Return (x, y) of the center of cell containing provided text 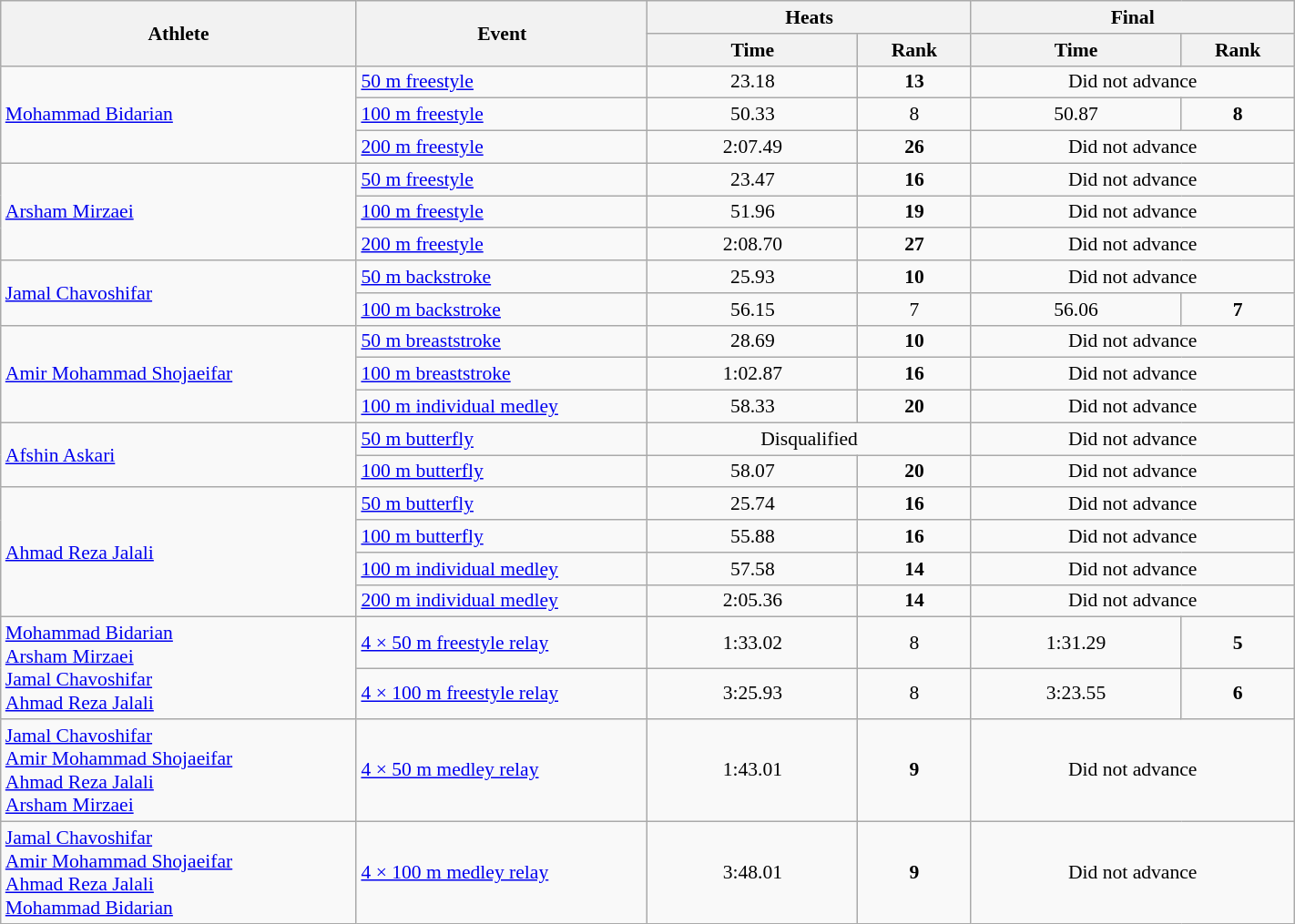
1:43.01 (752, 770)
50 m backstroke (502, 277)
Mohammad Bidarian (178, 115)
58.33 (752, 407)
200 m individual medley (502, 601)
4 × 100 m freestyle relay (502, 694)
Jamal ChavoshifarAmir Mohammad ShojaeifarAhmad Reza JalaliArsham Mirzaei (178, 770)
50.87 (1076, 115)
100 m backstroke (502, 310)
Ahmad Reza Jalali (178, 553)
Event (502, 33)
51.96 (752, 212)
28.69 (752, 341)
Athlete (178, 33)
27 (914, 245)
3:48.01 (752, 872)
50.33 (752, 115)
3:23.55 (1076, 694)
55.88 (752, 536)
4 × 50 m medley relay (502, 770)
25.93 (752, 277)
3:25.93 (752, 694)
6 (1238, 694)
13 (914, 82)
25.74 (752, 504)
Jamal Chavoshifar (178, 293)
23.18 (752, 82)
23.47 (752, 179)
19 (914, 212)
58.07 (752, 472)
4 × 50 m freestyle relay (502, 643)
5 (1238, 643)
2:07.49 (752, 147)
56.06 (1076, 310)
1:31.29 (1076, 643)
Disqualified (809, 439)
Amir Mohammad Shojaeifar (178, 373)
2:08.70 (752, 245)
4 × 100 m medley relay (502, 872)
1:33.02 (752, 643)
100 m breaststroke (502, 374)
Afshin Askari (178, 455)
Arsham Mirzaei (178, 211)
57.58 (752, 569)
56.15 (752, 310)
Heats (809, 17)
2:05.36 (752, 601)
50 m breaststroke (502, 341)
Jamal ChavoshifarAmir Mohammad ShojaeifarAhmad Reza JalaliMohammad Bidarian (178, 872)
Final (1133, 17)
1:02.87 (752, 374)
26 (914, 147)
Mohammad BidarianArsham MirzaeiJamal ChavoshifarAhmad Reza Jalali (178, 668)
